Return the (X, Y) coordinate for the center point of the cell that contains the specified text.  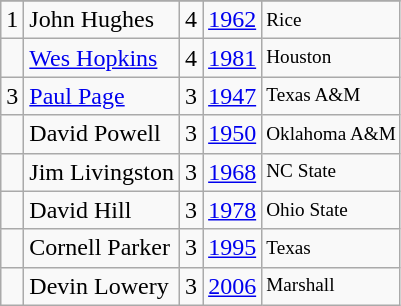
NC State (332, 172)
Texas (332, 248)
1981 (232, 58)
Marshall (332, 286)
Houston (332, 58)
David Powell (102, 134)
Ohio State (332, 210)
Paul Page (102, 96)
David Hill (102, 210)
1962 (232, 20)
Rice (332, 20)
1947 (232, 96)
2006 (232, 286)
Wes Hopkins (102, 58)
1995 (232, 248)
1 (12, 20)
1950 (232, 134)
1968 (232, 172)
Devin Lowery (102, 286)
Cornell Parker (102, 248)
Oklahoma A&M (332, 134)
John Hughes (102, 20)
Texas A&M (332, 96)
1978 (232, 210)
Jim Livingston (102, 172)
